From the cell containing the given text, extract its center point as [x, y] coordinate. 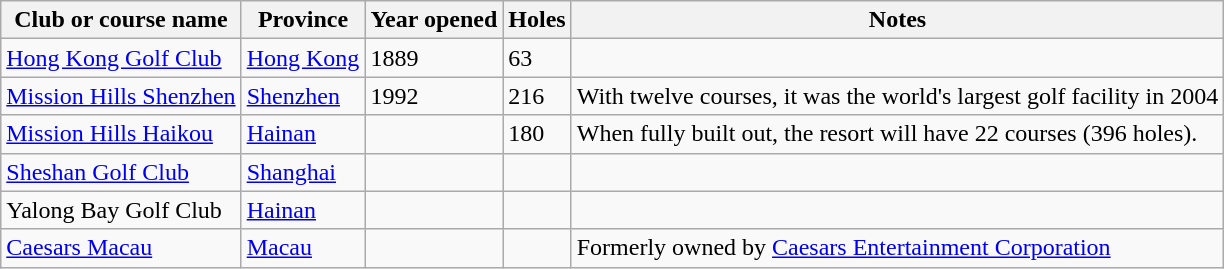
Shanghai [303, 172]
Macau [303, 248]
216 [537, 96]
Province [303, 20]
Year opened [434, 20]
When fully built out, the resort will have 22 courses (396 holes). [898, 134]
Notes [898, 20]
With twelve courses, it was the world's largest golf facility in 2004 [898, 96]
Mission Hills Haikou [121, 134]
Shenzhen [303, 96]
180 [537, 134]
Mission Hills Shenzhen [121, 96]
Hong Kong [303, 58]
Holes [537, 20]
63 [537, 58]
1889 [434, 58]
Caesars Macau [121, 248]
Club or course name [121, 20]
Hong Kong Golf Club [121, 58]
Sheshan Golf Club [121, 172]
Yalong Bay Golf Club [121, 210]
Formerly owned by Caesars Entertainment Corporation [898, 248]
1992 [434, 96]
